Pinpoint the cell where the given text exists, returning its (x, y) midpoint coordinate. 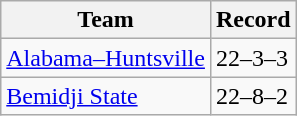
Bemidji State (106, 96)
22–8–2 (253, 96)
Record (253, 20)
Alabama–Huntsville (106, 58)
Team (106, 20)
22–3–3 (253, 58)
